Scan for the cell matching the given text and deliver its [X, Y] coordinate at center. 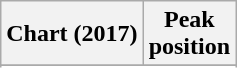
Peakposition [189, 34]
Chart (2017) [72, 34]
